Detect which cell encompasses the target text, then output its (X, Y) center coordinate. 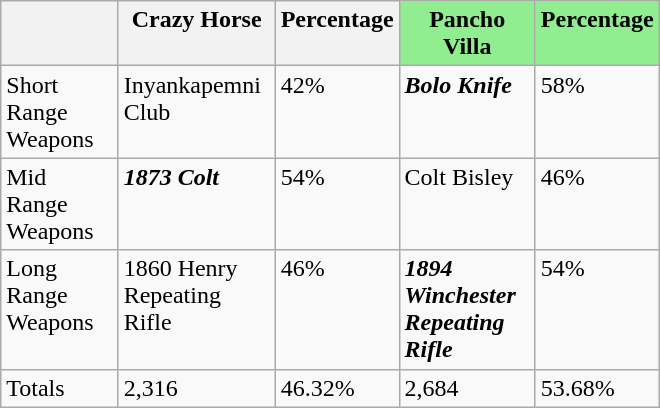
Inyankapemni Club (196, 112)
1860 Henry Repeating Rifle (196, 310)
1894 Winchester Repeating Rifle (467, 310)
Long Range Weapons (60, 310)
53.68% (597, 388)
Short Range Weapons (60, 112)
2,316 (196, 388)
Totals (60, 388)
2,684 (467, 388)
58% (597, 112)
Pancho Villa (467, 34)
Colt Bisley (467, 204)
Bolo Knife (467, 112)
42% (337, 112)
1873 Colt (196, 204)
Crazy Horse (196, 34)
Mid Range Weapons (60, 204)
46.32% (337, 388)
